Return (x, y) of the center of cell containing provided text 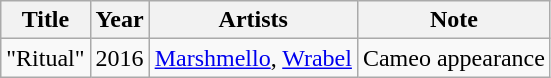
2016 (120, 58)
Title (46, 20)
"Ritual" (46, 58)
Year (120, 20)
Cameo appearance (454, 58)
Marshmello, Wrabel (253, 58)
Note (454, 20)
Artists (253, 20)
